Find where the given text appears and provide that cell's center as [x, y] coordinate. 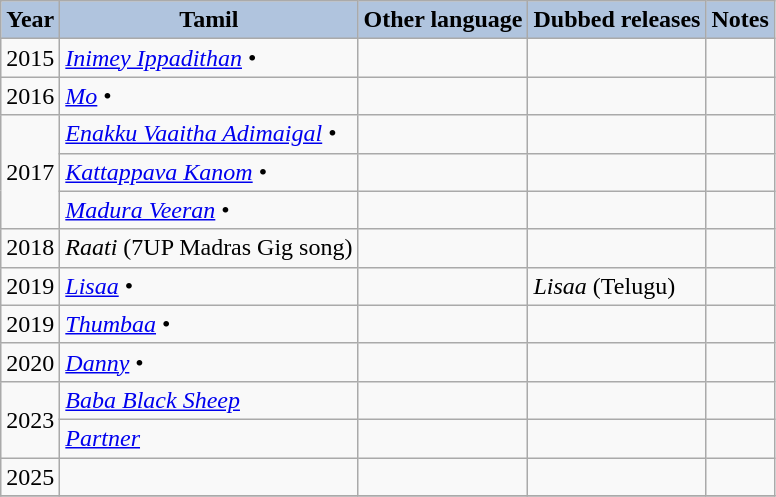
Mo • [209, 96]
Baba Black Sheep [209, 400]
Other language [443, 20]
Danny • [209, 362]
2017 [30, 172]
Lisaa (Telugu) [617, 286]
Tamil [209, 20]
2016 [30, 96]
Notes [740, 20]
Raati (7UP Madras Gig song) [209, 248]
Dubbed releases [617, 20]
Madura Veeran • [209, 210]
Partner [209, 438]
2023 [30, 419]
Thumbaa • [209, 324]
Inimey Ippadithan • [209, 58]
2025 [30, 477]
Enakku Vaaitha Adimaigal • [209, 134]
Year [30, 20]
2020 [30, 362]
2018 [30, 248]
Lisaa • [209, 286]
Kattappava Kanom • [209, 172]
2015 [30, 58]
